Pinpoint the cell where the given text exists, returning its (x, y) midpoint coordinate. 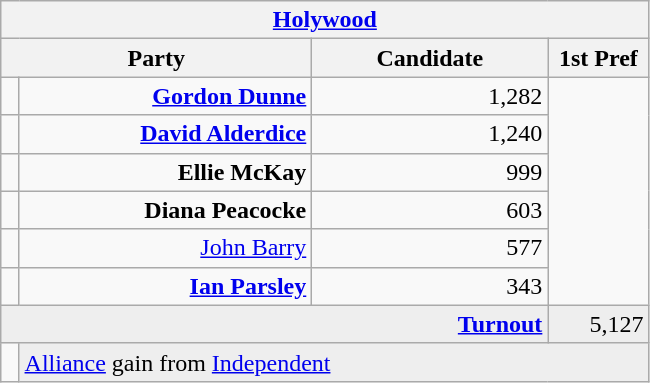
Gordon Dunne (166, 96)
1st Pref (598, 58)
Ellie McKay (166, 172)
603 (430, 210)
John Barry (166, 248)
1,240 (430, 134)
577 (430, 248)
Party (156, 58)
Diana Peacocke (166, 210)
Candidate (430, 58)
David Alderdice (166, 134)
Turnout (274, 324)
Ian Parsley (166, 286)
343 (430, 286)
1,282 (430, 96)
999 (430, 172)
Alliance gain from Independent (334, 362)
5,127 (598, 324)
Holywood (325, 20)
